Determine the (x, y) coordinate at the center of the cell enclosing the given text.  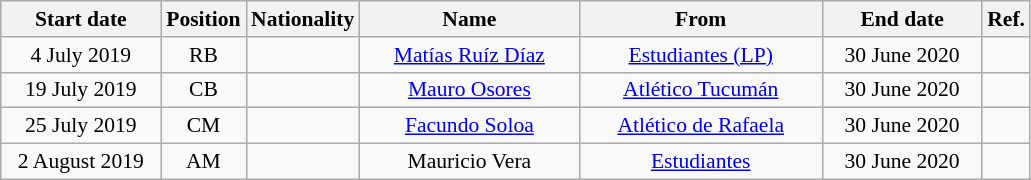
Ref. (1006, 19)
Facundo Soloa (469, 126)
Nationality (302, 19)
End date (902, 19)
25 July 2019 (81, 126)
Mauricio Vera (469, 162)
Estudiantes (700, 162)
Mauro Osores (469, 90)
Estudiantes (LP) (700, 55)
Start date (81, 19)
AM (204, 162)
Atlético Tucumán (700, 90)
CB (204, 90)
Matías Ruíz Díaz (469, 55)
4 July 2019 (81, 55)
2 August 2019 (81, 162)
Name (469, 19)
Position (204, 19)
From (700, 19)
CM (204, 126)
19 July 2019 (81, 90)
Atlético de Rafaela (700, 126)
RB (204, 55)
